Search for the cell housing the specified text and yield its [x, y] center coordinate. 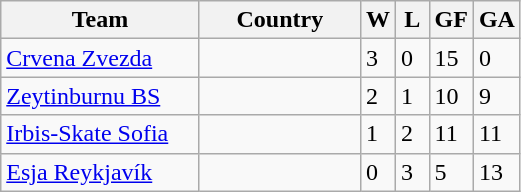
Zeytinburnu BS [100, 96]
5 [451, 172]
Country [280, 20]
L [412, 20]
Crvena Zvezda [100, 58]
W [378, 20]
GF [451, 20]
Irbis-Skate Sofia [100, 134]
GA [496, 20]
Team [100, 20]
10 [451, 96]
13 [496, 172]
9 [496, 96]
Esja Reykjavík [100, 172]
15 [451, 58]
